Output the [X, Y] coordinate of the center of the cell containing the given text.  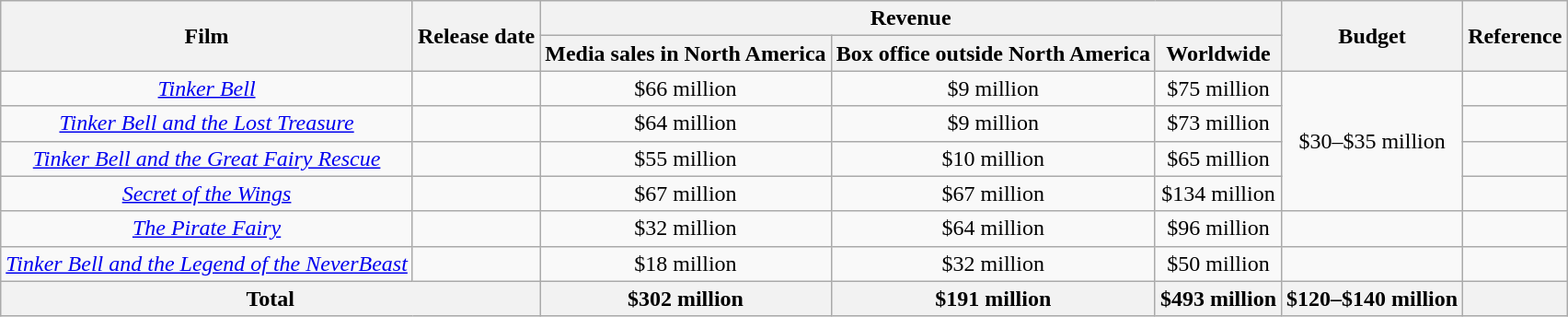
Film [207, 36]
$493 million [1218, 299]
$18 million [686, 264]
Secret of the Wings [207, 194]
$134 million [1218, 194]
$120–$140 million [1373, 299]
Tinker Bell and the Great Fairy Rescue [207, 158]
$302 million [686, 299]
Tinker Bell and the Legend of the NeverBeast [207, 264]
$10 million [993, 158]
$75 million [1218, 88]
Box office outside North America [993, 53]
Tinker Bell and the Lost Treasure [207, 123]
Revenue [911, 18]
$50 million [1218, 264]
$55 million [686, 158]
Media sales in North America [686, 53]
$65 million [1218, 158]
Reference [1515, 36]
Total [271, 299]
Tinker Bell [207, 88]
$73 million [1218, 123]
$30–$35 million [1373, 141]
$96 million [1218, 229]
Release date [476, 36]
Worldwide [1218, 53]
The Pirate Fairy [207, 229]
$191 million [993, 299]
$66 million [686, 88]
Budget [1373, 36]
